From the cell containing the given text, extract its center point as [X, Y] coordinate. 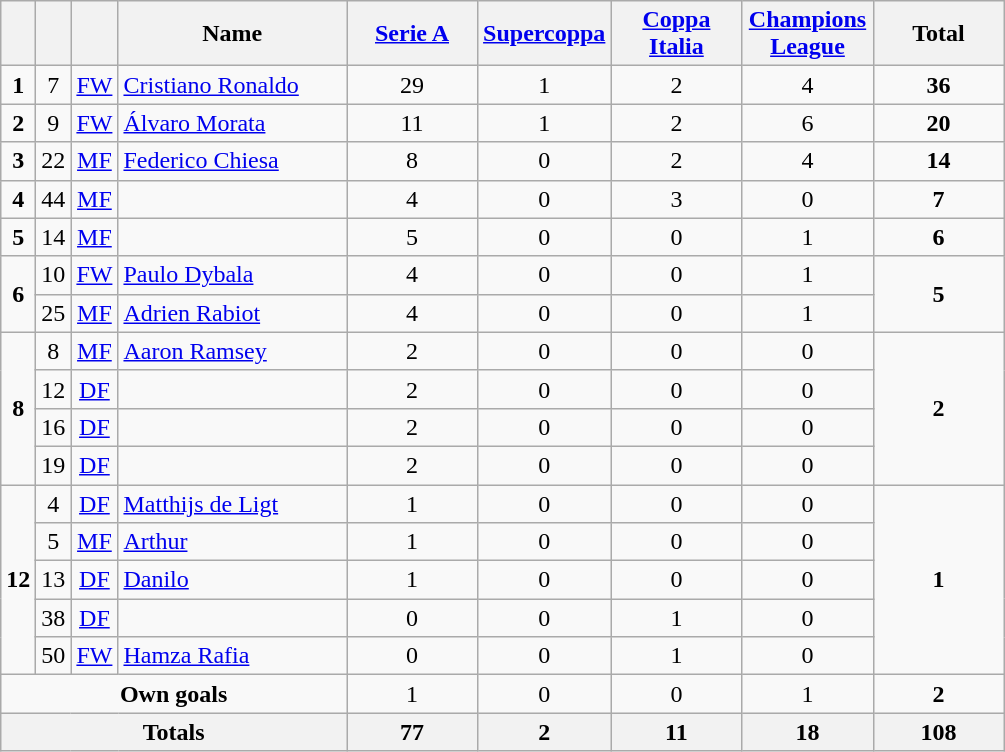
10 [54, 275]
Serie A [412, 34]
13 [54, 580]
38 [54, 618]
Matthijs de Ligt [232, 503]
Danilo [232, 580]
Hamza Rafia [232, 656]
Supercoppa [544, 34]
Own goals [174, 694]
Federico Chiesa [232, 161]
9 [54, 123]
Total [938, 34]
Arthur [232, 542]
Paulo Dybala [232, 275]
22 [54, 161]
20 [938, 123]
Álvaro Morata [232, 123]
25 [54, 313]
77 [412, 732]
Totals [174, 732]
Adrien Rabiot [232, 313]
Coppa Italia [676, 34]
19 [54, 465]
29 [412, 85]
16 [54, 427]
50 [54, 656]
Aaron Ramsey [232, 351]
Cristiano Ronaldo [232, 85]
Name [232, 34]
Champions League [808, 34]
44 [54, 199]
36 [938, 85]
18 [808, 732]
108 [938, 732]
